Search for the cell housing the specified text and yield its (X, Y) center coordinate. 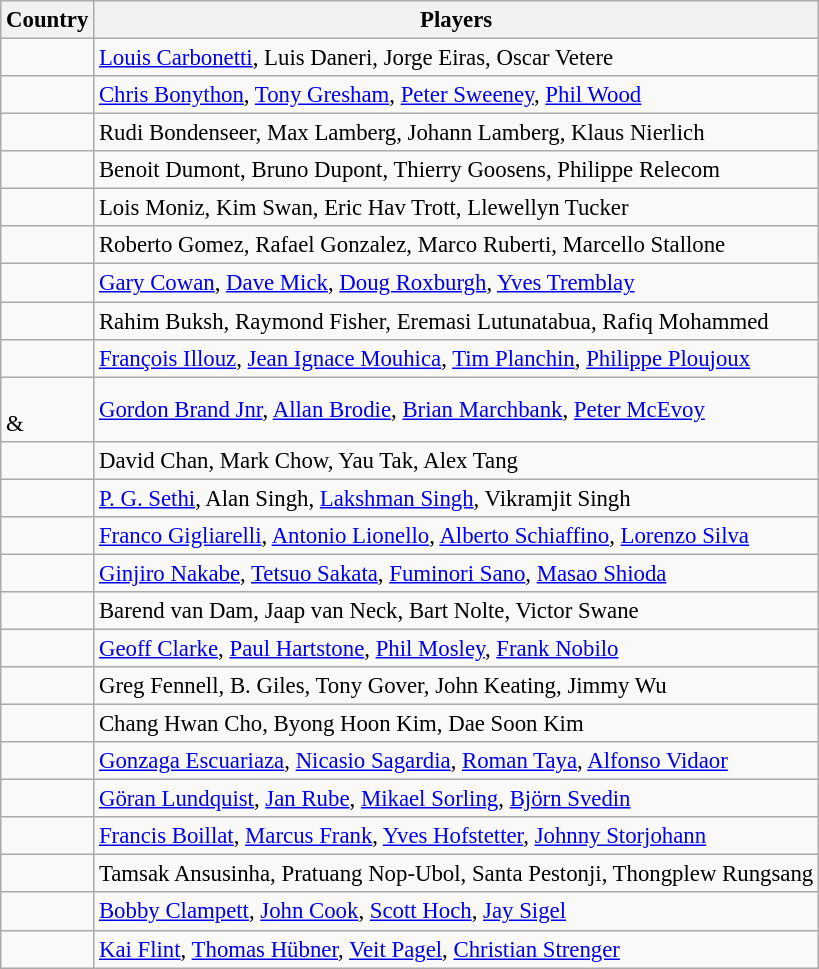
Gary Cowan, Dave Mick, Doug Roxburgh, Yves Tremblay (456, 283)
Barend van Dam, Jaap van Neck, Bart Nolte, Victor Swane (456, 611)
& (48, 410)
Gordon Brand Jnr, Allan Brodie, Brian Marchbank, Peter McEvoy (456, 410)
Chang Hwan Cho, Byong Hoon Kim, Dae Soon Kim (456, 724)
Louis Carbonetti, Luis Daneri, Jorge Eiras, Oscar Vetere (456, 58)
Franco Gigliarelli, Antonio Lionello, Alberto Schiaffino, Lorenzo Silva (456, 536)
Kai Flint, Thomas Hübner, Veit Pagel, Christian Strenger (456, 949)
Bobby Clampett, John Cook, Scott Hoch, Jay Sigel (456, 912)
Tamsak Ansusinha, Pratuang Nop-Ubol, Santa Pestonji, Thongplew Rungsang (456, 874)
Gonzaga Escuariaza, Nicasio Sagardia, Roman Taya, Alfonso Vidaor (456, 761)
Players (456, 20)
Francis Boillat, Marcus Frank, Yves Hofstetter, Johnny Storjohann (456, 836)
Rudi Bondenseer, Max Lamberg, Johann Lamberg, Klaus Nierlich (456, 133)
David Chan, Mark Chow, Yau Tak, Alex Tang (456, 460)
Roberto Gomez, Rafael Gonzalez, Marco Ruberti, Marcello Stallone (456, 245)
Lois Moniz, Kim Swan, Eric Hav Trott, Llewellyn Tucker (456, 208)
P. G. Sethi, Alan Singh, Lakshman Singh, Vikramjit Singh (456, 498)
Göran Lundquist, Jan Rube, Mikael Sorling, Björn Svedin (456, 799)
Ginjiro Nakabe, Tetsuo Sakata, Fuminori Sano, Masao Shioda (456, 573)
Geoff Clarke, Paul Hartstone, Phil Mosley, Frank Nobilo (456, 648)
Country (48, 20)
François Illouz, Jean Ignace Mouhica, Tim Planchin, Philippe Ploujoux (456, 358)
Chris Bonython, Tony Gresham, Peter Sweeney, Phil Wood (456, 95)
Rahim Buksh, Raymond Fisher, Eremasi Lutunatabua, Rafiq Mohammed (456, 321)
Benoit Dumont, Bruno Dupont, Thierry Goosens, Philippe Relecom (456, 170)
Greg Fennell, B. Giles, Tony Gover, John Keating, Jimmy Wu (456, 686)
